For the text-containing cell, return its midpoint in [x, y] coordinate format. 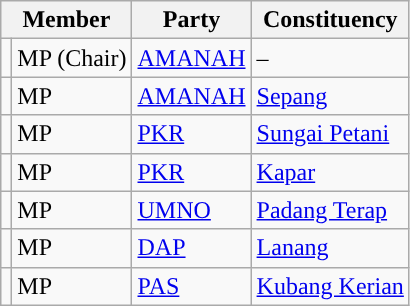
Kapar [330, 172]
Padang Terap [330, 210]
DAP [192, 248]
MP (Chair) [72, 58]
PAS [192, 286]
Member [66, 20]
Sepang [330, 96]
Kubang Kerian [330, 286]
Sungai Petani [330, 134]
Party [192, 20]
– [330, 58]
Lanang [330, 248]
Constituency [330, 20]
UMNO [192, 210]
